Capture the cell that displays the provided text and extract its (X, Y) central coordinate. 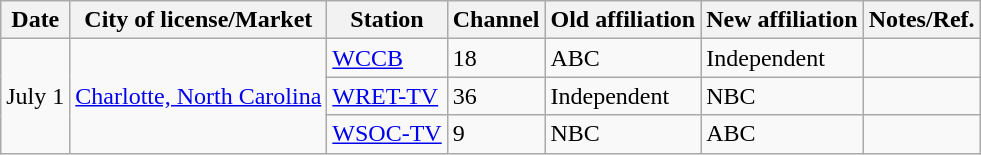
City of license/Market (198, 20)
Old affiliation (623, 20)
9 (496, 134)
July 1 (36, 96)
18 (496, 58)
Charlotte, North Carolina (198, 96)
36 (496, 96)
New affiliation (782, 20)
Station (387, 20)
Notes/Ref. (922, 20)
WSOC-TV (387, 134)
WCCB (387, 58)
Channel (496, 20)
WRET-TV (387, 96)
Date (36, 20)
